Return the (X, Y) coordinate for the center point of the cell that contains the specified text.  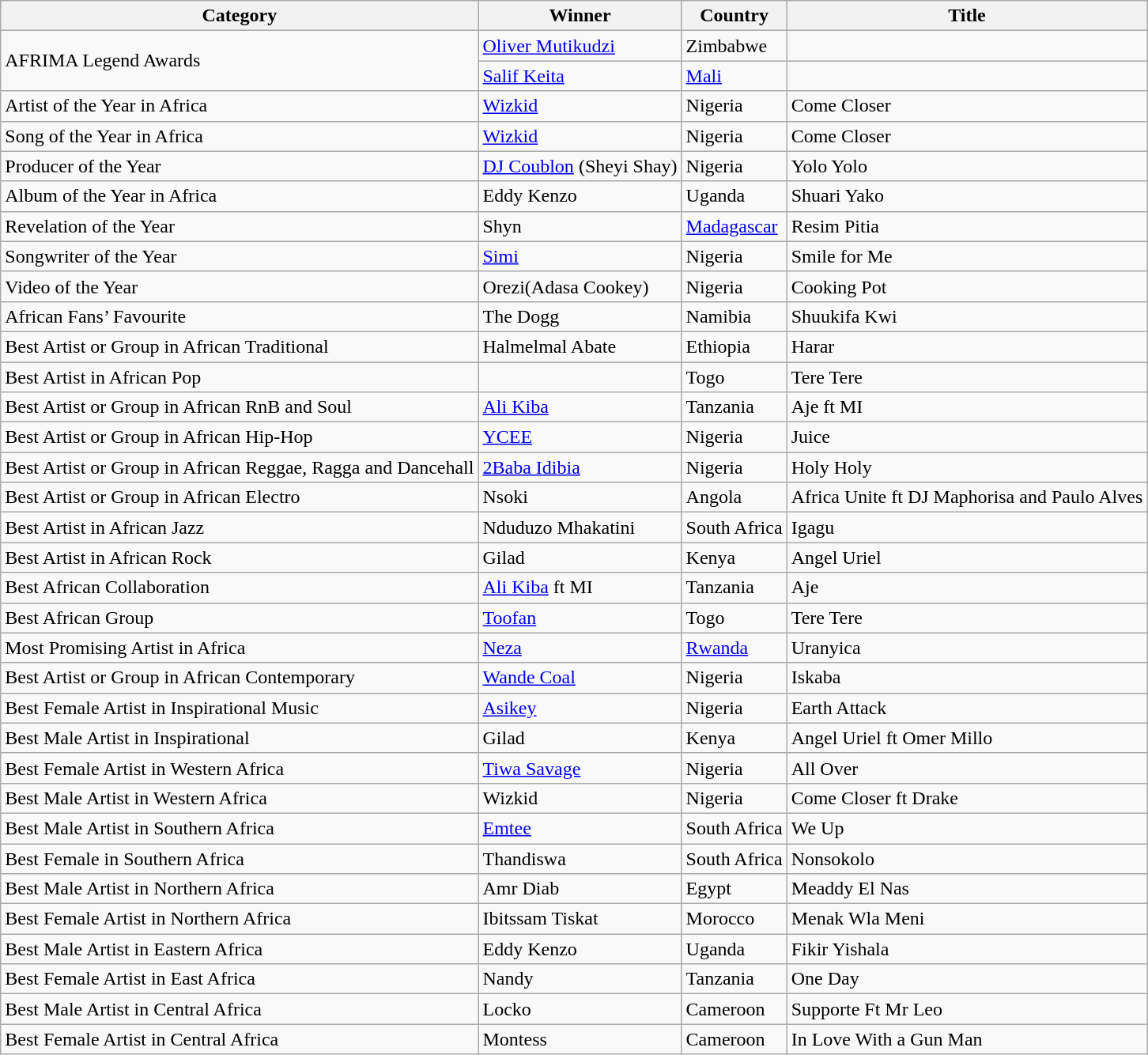
Songwriter of the Year (240, 256)
The Dogg (580, 316)
Best Male Artist in Northern Africa (240, 889)
Iskaba (967, 678)
Harar (967, 346)
Best Male Artist in Southern Africa (240, 828)
Zimbabwe (734, 46)
Madagascar (734, 226)
Ibitssam Tiskat (580, 919)
Best Male Artist in Central Africa (240, 1009)
Meaddy El Nas (967, 889)
Amr Diab (580, 889)
Best Female Artist in Central Africa (240, 1039)
Fikir Yishala (967, 949)
Best African Collaboration (240, 588)
Toofan (580, 618)
Angel Uriel ft Omer Millo (967, 738)
DJ Coublon (Sheyi Shay) (580, 166)
Cooking Pot (967, 286)
Neza (580, 648)
Video of the Year (240, 286)
Best Artist or Group in African Contemporary (240, 678)
Angel Uriel (967, 558)
Asikey (580, 708)
Africa Unite ft DJ Maphorisa and Paulo Alves (967, 497)
Halmelmal Abate (580, 346)
In Love With a Gun Man (967, 1039)
Emtee (580, 828)
Angola (734, 497)
YCEE (580, 437)
Best Artist or Group in African Reggae, Ragga and Dancehall (240, 467)
Song of the Year in Africa (240, 136)
Revelation of the Year (240, 226)
Best Male Artist in Western Africa (240, 798)
Best Female Artist in Northern Africa (240, 919)
Nandy (580, 979)
We Up (967, 828)
Nduduzo Mhakatini (580, 527)
Morocco (734, 919)
Best Artist in African Rock (240, 558)
Best Artist or Group in African RnB and Soul (240, 407)
Best Female in Southern Africa (240, 858)
Aje (967, 588)
Category (240, 16)
Oliver Mutikudzi (580, 46)
Orezi(Adasa Cookey) (580, 286)
Best Artist or Group in African Electro (240, 497)
Earth Attack (967, 708)
AFRIMA Legend Awards (240, 61)
Best Female Artist in Inspirational Music (240, 708)
Mali (734, 76)
Smile for Me (967, 256)
Rwanda (734, 648)
Best Male Artist in Inspirational (240, 738)
Best Female Artist in East Africa (240, 979)
Best Artist or Group in African Hip-Hop (240, 437)
Shuukifa Kwi (967, 316)
All Over (967, 768)
Wande Coal (580, 678)
2Baba Idibia (580, 467)
Igagu (967, 527)
Most Promising Artist in Africa (240, 648)
Resim Pitia (967, 226)
Nsoki (580, 497)
Ali Kiba (580, 407)
Best Female Artist in Western Africa (240, 768)
Title (967, 16)
Shuari Yako (967, 196)
Best Artist or Group in African Traditional (240, 346)
Yolo Yolo (967, 166)
Thandiswa (580, 858)
Menak Wla Meni (967, 919)
Best Male Artist in Eastern Africa (240, 949)
Come Closer ft Drake (967, 798)
African Fans’ Favourite (240, 316)
Producer of the Year (240, 166)
Artist of the Year in Africa (240, 106)
Supporte Ft Mr Leo (967, 1009)
Winner (580, 16)
Best Artist in African Jazz (240, 527)
Shyn (580, 226)
Country (734, 16)
Locko (580, 1009)
Namibia (734, 316)
Ali Kiba ft MI (580, 588)
Juice (967, 437)
Aje ft MI (967, 407)
Uranyica (967, 648)
Ethiopia (734, 346)
Montess (580, 1039)
Best Artist in African Pop (240, 377)
Album of the Year in Africa (240, 196)
Simi (580, 256)
One Day (967, 979)
Nonsokolo (967, 858)
Egypt (734, 889)
Tiwa Savage (580, 768)
Best African Group (240, 618)
Holy Holy (967, 467)
Salif Keita (580, 76)
